Locate the cell with the specified text and output its (X, Y) center coordinate. 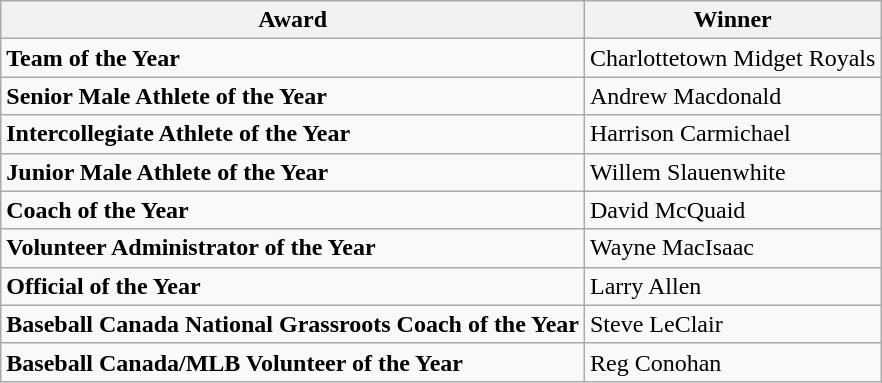
Larry Allen (732, 286)
Team of the Year (293, 58)
Baseball Canada National Grassroots Coach of the Year (293, 324)
David McQuaid (732, 210)
Reg Conohan (732, 362)
Baseball Canada/MLB Volunteer of the Year (293, 362)
Volunteer Administrator of the Year (293, 248)
Wayne MacIsaac (732, 248)
Senior Male Athlete of the Year (293, 96)
Andrew Macdonald (732, 96)
Harrison Carmichael (732, 134)
Winner (732, 20)
Intercollegiate Athlete of the Year (293, 134)
Junior Male Athlete of the Year (293, 172)
Steve LeClair (732, 324)
Charlottetown Midget Royals (732, 58)
Award (293, 20)
Willem Slauenwhite (732, 172)
Coach of the Year (293, 210)
Official of the Year (293, 286)
